Search for the cell housing the specified text and yield its (X, Y) center coordinate. 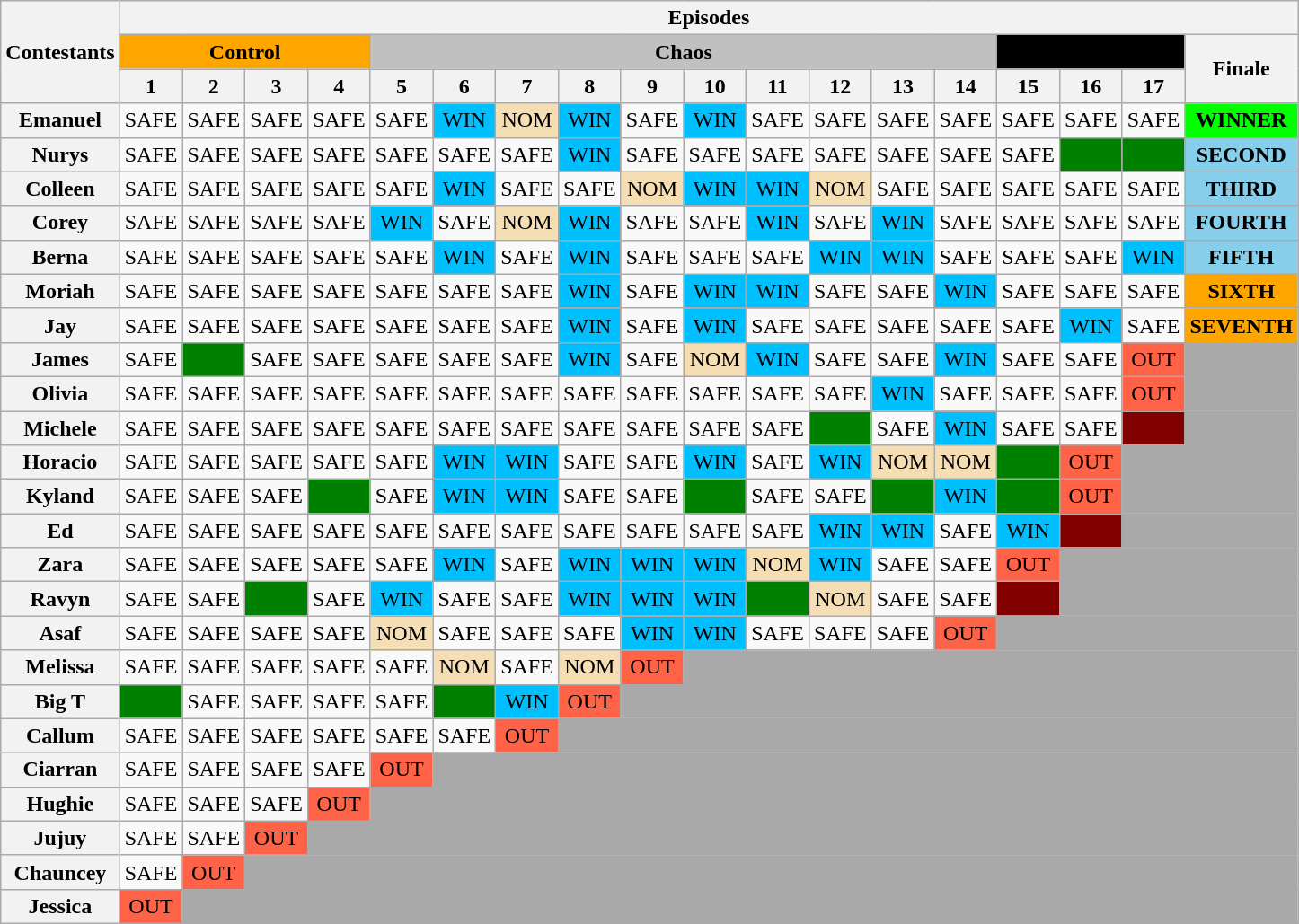
SECOND (1242, 154)
Chauncey (60, 872)
Ravyn (60, 599)
13 (903, 86)
Chaos (684, 52)
3 (277, 86)
Jessica (60, 906)
SIXTH (1242, 291)
Big T (60, 701)
Ed (60, 531)
Michele (60, 428)
15 (1029, 86)
Corey (60, 223)
4 (339, 86)
14 (966, 86)
11 (778, 86)
10 (715, 86)
1 (151, 86)
Olivia (60, 393)
Asaf (60, 633)
Berna (60, 257)
12 (840, 86)
6 (464, 86)
Moriah (60, 291)
7 (527, 86)
17 (1153, 86)
Horacio (60, 462)
FIFTH (1242, 257)
Control (244, 52)
9 (652, 86)
Kyland (60, 497)
16 (1091, 86)
Emanuel (60, 120)
Episodes (709, 18)
Melissa (60, 667)
Contestants (60, 52)
Callum (60, 735)
James (60, 359)
Colleen (60, 189)
Hughie (60, 804)
Ciarran (60, 770)
THIRD (1242, 189)
2 (214, 86)
Jay (60, 325)
5 (402, 86)
SEVENTH (1242, 325)
Finale (1242, 69)
WINNER (1242, 120)
FOURTH (1242, 223)
Jujuy (60, 838)
Nurys (60, 154)
Zara (60, 565)
8 (589, 86)
